Return (x, y) of the center of cell containing provided text 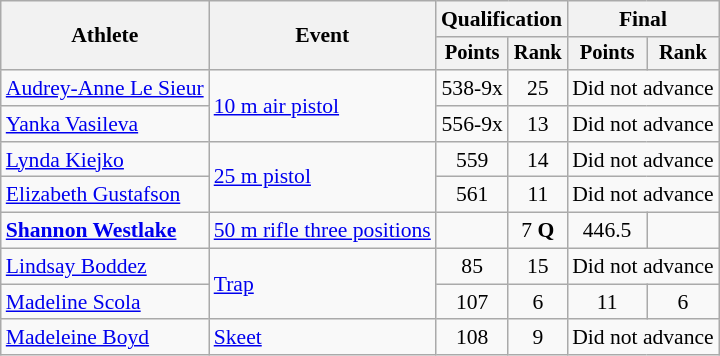
9 (538, 338)
108 (472, 338)
Shannon Westlake (105, 231)
14 (538, 160)
25 m pistol (322, 178)
556-9x (472, 124)
10 m air pistol (322, 106)
Elizabeth Gustafson (105, 195)
25 (538, 88)
Qualification (502, 19)
Madeline Scola (105, 302)
Lynda Kiejko (105, 160)
50 m rifle three positions (322, 231)
Lindsay Boddez (105, 267)
7 Q (538, 231)
Athlete (105, 36)
Madeleine Boyd (105, 338)
Yanka Vasileva (105, 124)
85 (472, 267)
Trap (322, 284)
559 (472, 160)
538-9x (472, 88)
107 (472, 302)
446.5 (607, 231)
561 (472, 195)
Skeet (322, 338)
15 (538, 267)
13 (538, 124)
Event (322, 36)
Audrey-Anne Le Sieur (105, 88)
Final (643, 19)
